Determine the (x, y) coordinate at the center of the cell enclosing the given text.  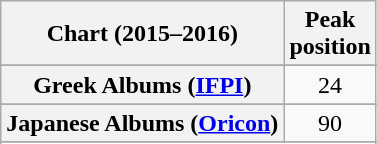
Chart (2015–2016) (142, 34)
Greek Albums (IFPI) (142, 85)
Peakposition (330, 34)
24 (330, 85)
Japanese Albums (Oricon) (142, 123)
90 (330, 123)
